Search for the cell housing the specified text and yield its (X, Y) center coordinate. 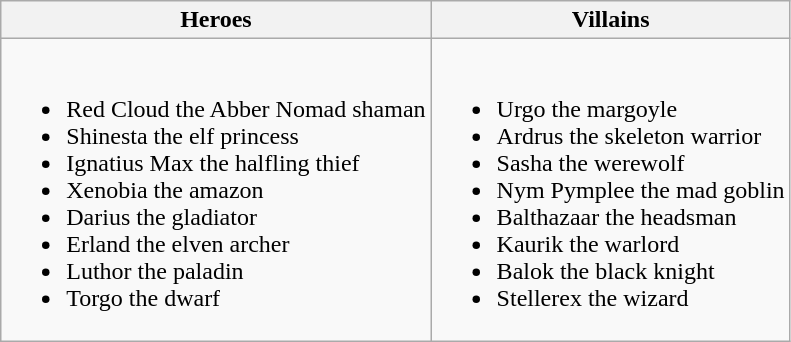
Villains (610, 20)
Heroes (216, 20)
